Find where the given text appears and provide that cell's center as [X, Y] coordinate. 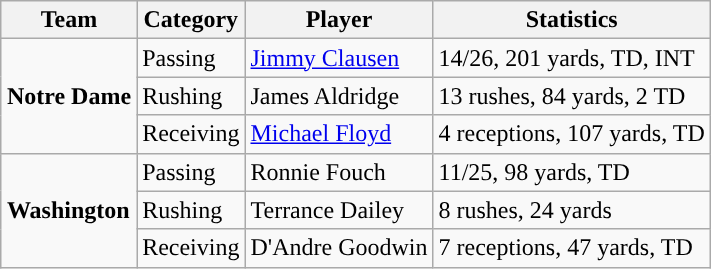
8 rushes, 24 yards [572, 210]
Notre Dame [68, 96]
Team [68, 20]
13 rushes, 84 yards, 2 TD [572, 96]
7 receptions, 47 yards, TD [572, 248]
Terrance Dailey [339, 210]
Michael Floyd [339, 134]
D'Andre Goodwin [339, 248]
4 receptions, 107 yards, TD [572, 134]
Ronnie Fouch [339, 172]
Jimmy Clausen [339, 58]
11/25, 98 yards, TD [572, 172]
Washington [68, 210]
14/26, 201 yards, TD, INT [572, 58]
James Aldridge [339, 96]
Statistics [572, 20]
Category [191, 20]
Player [339, 20]
